Find where the given text appears and provide that cell's center as [X, Y] coordinate. 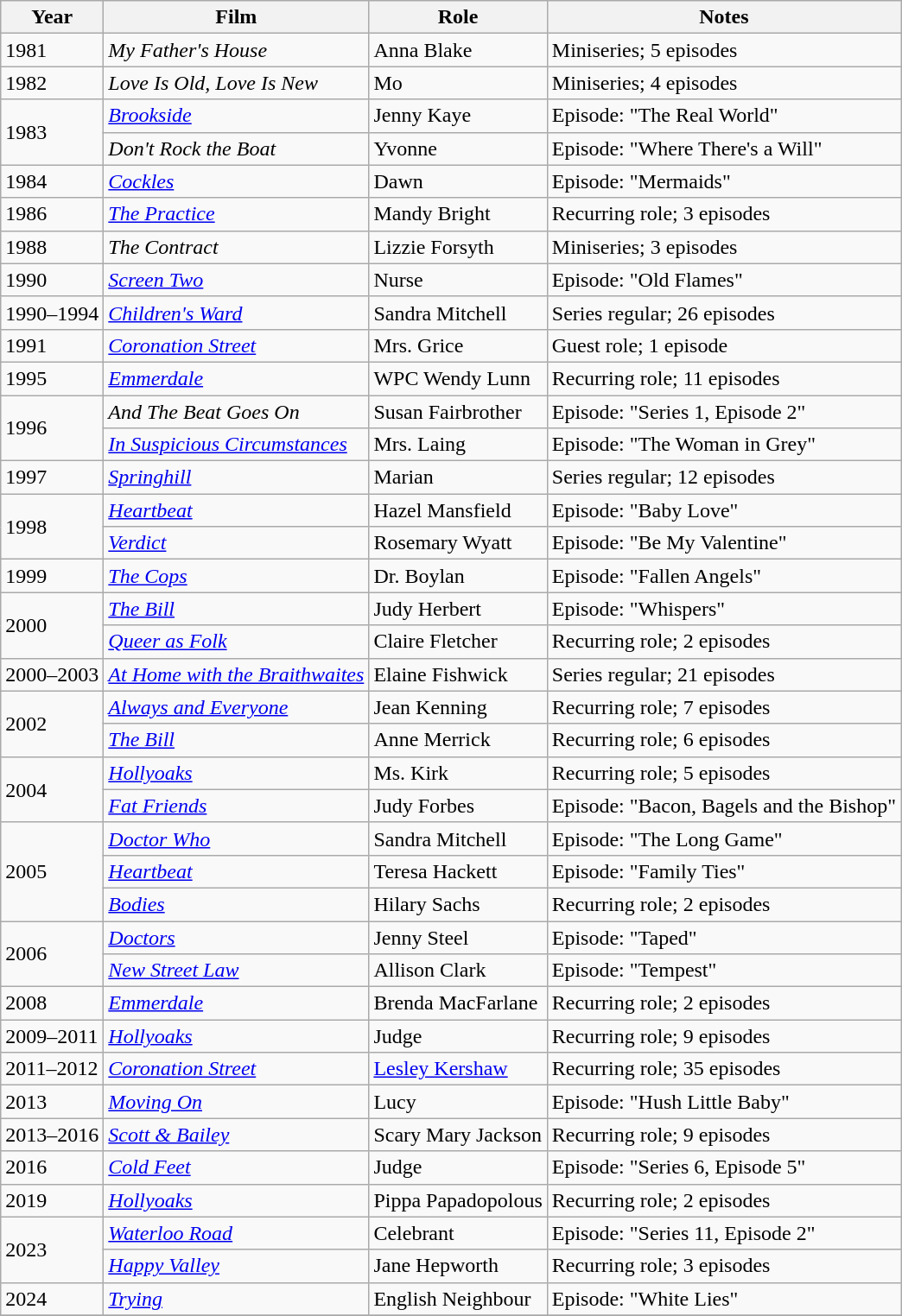
Guest role; 1 episode [724, 345]
Fat Friends [237, 806]
Waterloo Road [237, 1233]
Mo [458, 83]
Children's Ward [237, 313]
Episode: "Bacon, Bagels and the Bishop" [724, 806]
1984 [52, 181]
Bodies [237, 904]
1991 [52, 345]
Recurring role; 7 episodes [724, 707]
Series regular; 26 episodes [724, 313]
Episode: "Taped" [724, 937]
2002 [52, 724]
Episode: "Series 6, Episode 5" [724, 1167]
New Street Law [237, 971]
2008 [52, 1003]
2009–2011 [52, 1036]
Jenny Kaye [458, 116]
Brookside [237, 116]
Hazel Mansfield [458, 510]
Miniseries; 5 episodes [724, 50]
2005 [52, 871]
The Practice [237, 214]
Film [237, 17]
Allison Clark [458, 971]
Episode: "The Real World" [724, 116]
The Contract [237, 247]
Episode: "The Long Game" [724, 838]
2011–2012 [52, 1069]
Episode: "The Woman in Grey" [724, 445]
Claire Fletcher [458, 642]
Role [458, 17]
Notes [724, 17]
Cold Feet [237, 1167]
Miniseries; 4 episodes [724, 83]
1996 [52, 428]
Moving On [237, 1102]
2013–2016 [52, 1135]
Doctor Who [237, 838]
1995 [52, 378]
English Neighbour [458, 1299]
Trying [237, 1299]
Don't Rock the Boat [237, 149]
Jean Kenning [458, 707]
2019 [52, 1200]
Celebrant [458, 1233]
Screen Two [237, 280]
Elaine Fishwick [458, 674]
Jenny Steel [458, 937]
Mrs. Laing [458, 445]
Cockles [237, 181]
Episode: "Fallen Angels" [724, 576]
2013 [52, 1102]
2006 [52, 953]
Judy Herbert [458, 609]
Series regular; 12 episodes [724, 478]
Hilary Sachs [458, 904]
Episode: "Baby Love" [724, 510]
Pippa Papadopolous [458, 1200]
Lesley Kershaw [458, 1069]
1990–1994 [52, 313]
1981 [52, 50]
2004 [52, 789]
Always and Everyone [237, 707]
WPC Wendy Lunn [458, 378]
1998 [52, 527]
2024 [52, 1299]
Series regular; 21 episodes [724, 674]
Episode: "Be My Valentine" [724, 543]
2000 [52, 625]
Queer as Folk [237, 642]
In Suspicious Circumstances [237, 445]
1986 [52, 214]
Recurring role; 5 episodes [724, 773]
Happy Valley [237, 1266]
Recurring role; 6 episodes [724, 740]
Nurse [458, 280]
2023 [52, 1250]
Love Is Old, Love Is New [237, 83]
1982 [52, 83]
Brenda MacFarlane [458, 1003]
Scott & Bailey [237, 1135]
Episode: "Series 1, Episode 2" [724, 412]
1997 [52, 478]
Episode: "Family Ties" [724, 871]
1999 [52, 576]
Scary Mary Jackson [458, 1135]
Lucy [458, 1102]
Marian [458, 478]
Episode: "Mermaids" [724, 181]
Yvonne [458, 149]
The Cops [237, 576]
And The Beat Goes On [237, 412]
Mandy Bright [458, 214]
Year [52, 17]
Lizzie Forsyth [458, 247]
Dr. Boylan [458, 576]
Susan Fairbrother [458, 412]
Mrs. Grice [458, 345]
Anne Merrick [458, 740]
Teresa Hackett [458, 871]
1988 [52, 247]
Rosemary Wyatt [458, 543]
Springhill [237, 478]
Verdict [237, 543]
2016 [52, 1167]
Jane Hepworth [458, 1266]
1983 [52, 132]
Ms. Kirk [458, 773]
Doctors [237, 937]
Episode: "Hush Little Baby" [724, 1102]
My Father's House [237, 50]
At Home with the Braithwaites [237, 674]
Judy Forbes [458, 806]
Dawn [458, 181]
Episode: "Whispers" [724, 609]
Recurring role; 35 episodes [724, 1069]
1990 [52, 280]
Episode: "Old Flames" [724, 280]
Anna Blake [458, 50]
Episode: "Series 11, Episode 2" [724, 1233]
Episode: "Where There's a Will" [724, 149]
Episode: "Tempest" [724, 971]
2000–2003 [52, 674]
Miniseries; 3 episodes [724, 247]
Recurring role; 11 episodes [724, 378]
Episode: "White Lies" [724, 1299]
